Capture the cell that displays the provided text and extract its [X, Y] central coordinate. 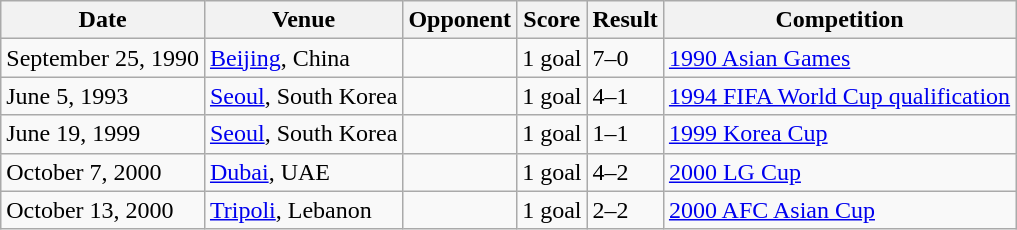
June 5, 1993 [103, 96]
7–0 [625, 58]
Result [625, 20]
June 19, 1999 [103, 134]
2000 LG Cup [839, 172]
1994 FIFA World Cup qualification [839, 96]
Beijing, China [303, 58]
Venue [303, 20]
October 13, 2000 [103, 210]
Date [103, 20]
1–1 [625, 134]
4–1 [625, 96]
2–2 [625, 210]
Score [552, 20]
Opponent [460, 20]
Competition [839, 20]
October 7, 2000 [103, 172]
1999 Korea Cup [839, 134]
2000 AFC Asian Cup [839, 210]
September 25, 1990 [103, 58]
Dubai, UAE [303, 172]
4–2 [625, 172]
Tripoli, Lebanon [303, 210]
1990 Asian Games [839, 58]
